Locate the cell with the specified text and output its [x, y] center coordinate. 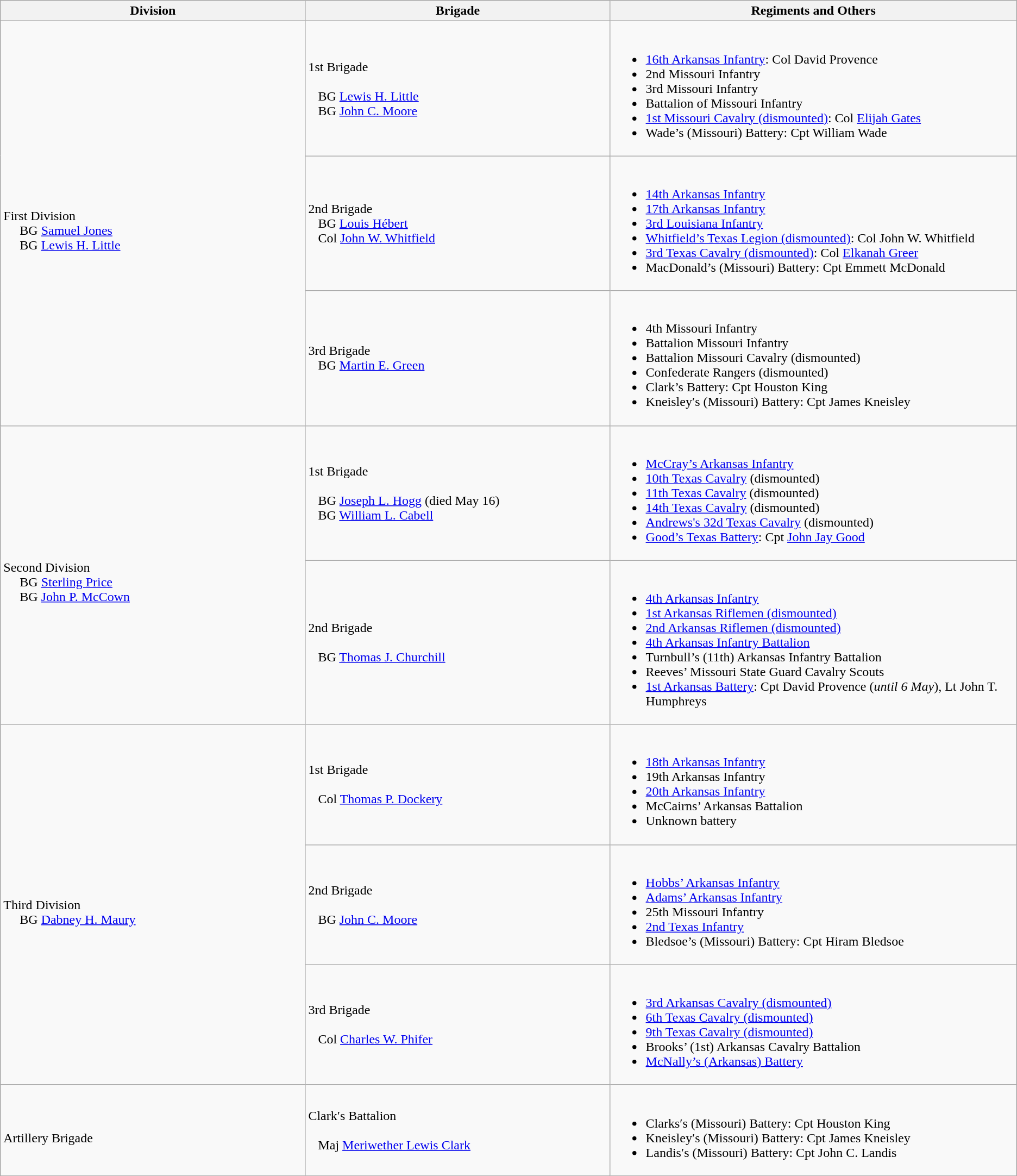
1st Brigade Col Thomas P. Dockery [457, 785]
Second Division BG Sterling Price BG John P. McCown [153, 575]
First Division BG Samuel Jones BG Lewis H. Little [153, 223]
Third Division BG Dabney H. Maury [153, 904]
Clarks′s (Missouri) Battery: Cpt Houston KingKneisley′s (Missouri) Battery: Cpt James KneisleyLandis′s (Missouri) Battery: Cpt John C. Landis [813, 1130]
Hobbs’ Arkansas InfantryAdams’ Arkansas Infantry25th Missouri Infantry2nd Texas InfantryBledsoe’s (Missouri) Battery: Cpt Hiram Bledsoe [813, 904]
Artillery Brigade [153, 1130]
1st Brigade BG Joseph L. Hogg (died May 16) BG William L. Cabell [457, 493]
Division [153, 11]
1st Brigade BG Lewis H. Little BG John C. Moore [457, 89]
18th Arkansas Infantry19th Arkansas Infantry20th Arkansas InfantryMcCairns’ Arkansas BattalionUnknown battery [813, 785]
Clark′s Battalion Maj Meriwether Lewis Clark [457, 1130]
2nd Brigade BG Louis Hébert Col John W. Whitfield [457, 223]
Regiments and Others [813, 11]
2nd Brigade BG Thomas J. Churchill [457, 642]
2nd Brigade BG John C. Moore [457, 904]
Brigade [457, 11]
3rd Brigade BG Martin E. Green [457, 358]
3rd Brigade Col Charles W. Phifer [457, 1025]
